Output the [X, Y] coordinate of the center of the cell containing the given text.  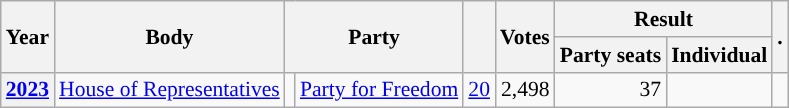
Party [374, 36]
House of Representatives [170, 90]
Body [170, 36]
2,498 [525, 90]
Result [664, 19]
Votes [525, 36]
Individual [719, 55]
. [780, 36]
Party seats [610, 55]
Party for Freedom [379, 90]
20 [479, 90]
2023 [28, 90]
37 [610, 90]
Year [28, 36]
